Scan for the cell matching the given text and deliver its (X, Y) coordinate at center. 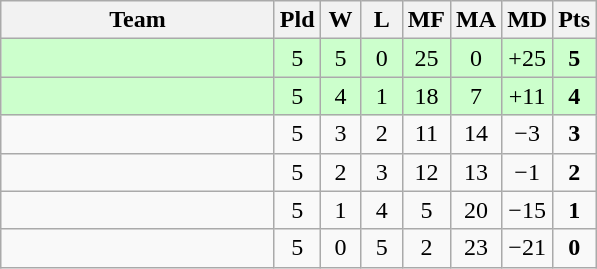
+11 (528, 96)
13 (476, 172)
−3 (528, 134)
MD (528, 20)
L (382, 20)
18 (426, 96)
25 (426, 58)
MA (476, 20)
14 (476, 134)
Pts (574, 20)
20 (476, 210)
7 (476, 96)
Pld (297, 20)
−1 (528, 172)
MF (426, 20)
−15 (528, 210)
23 (476, 248)
12 (426, 172)
+25 (528, 58)
11 (426, 134)
W (340, 20)
Team (138, 20)
−21 (528, 248)
